Return (X, Y) of the center of cell containing provided text 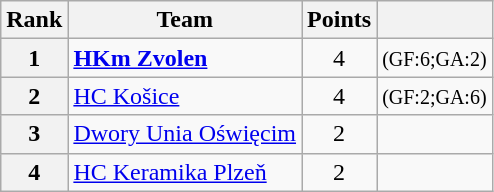
Points (340, 20)
Rank (34, 20)
Dwory Unia Oświęcim (185, 134)
Team (185, 20)
(GF:6;GA:2) (434, 58)
HC Keramika Plzeň (185, 172)
HKm Zvolen (185, 58)
(GF:2;GA:6) (434, 96)
1 (34, 58)
3 (34, 134)
HC Košice (185, 96)
